Scan for the cell matching the given text and deliver its [x, y] coordinate at center. 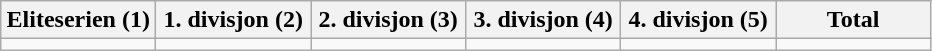
2. divisjon (3) [388, 20]
Eliteserien (1) [78, 20]
4. divisjon (5) [698, 20]
3. divisjon (4) [544, 20]
Total [854, 20]
1. divisjon (2) [234, 20]
